Search for the cell housing the specified text and yield its [X, Y] center coordinate. 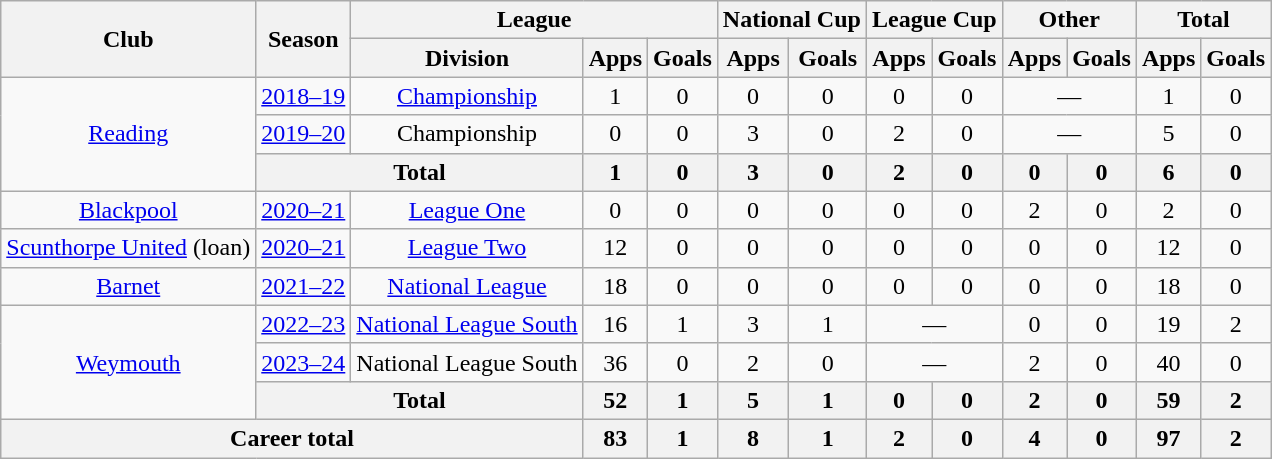
Blackpool [128, 210]
Barnet [128, 286]
16 [615, 324]
59 [1168, 400]
2022–23 [304, 324]
League [534, 20]
2018–19 [304, 96]
2019–20 [304, 134]
2023–24 [304, 362]
Club [128, 39]
Other [1069, 20]
Division [467, 58]
Season [304, 39]
National Cup [792, 20]
League Two [467, 248]
40 [1168, 362]
4 [1034, 438]
2021–22 [304, 286]
Career total [292, 438]
19 [1168, 324]
League Cup [934, 20]
6 [1168, 172]
52 [615, 400]
League One [467, 210]
Weymouth [128, 362]
36 [615, 362]
83 [615, 438]
Scunthorpe United (loan) [128, 248]
Reading [128, 134]
97 [1168, 438]
8 [753, 438]
National League [467, 286]
